Locate the cell with the specified text and output its (X, Y) center coordinate. 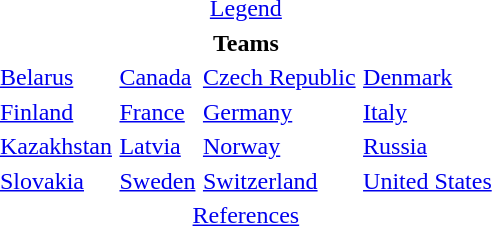
Switzerland (279, 181)
Norway (279, 147)
Germany (279, 112)
Latvia (158, 147)
Czech Republic (279, 77)
France (158, 112)
Canada (158, 77)
Sweden (158, 181)
